Extract the [x, y] coordinate from the center of the cell holding the provided text.  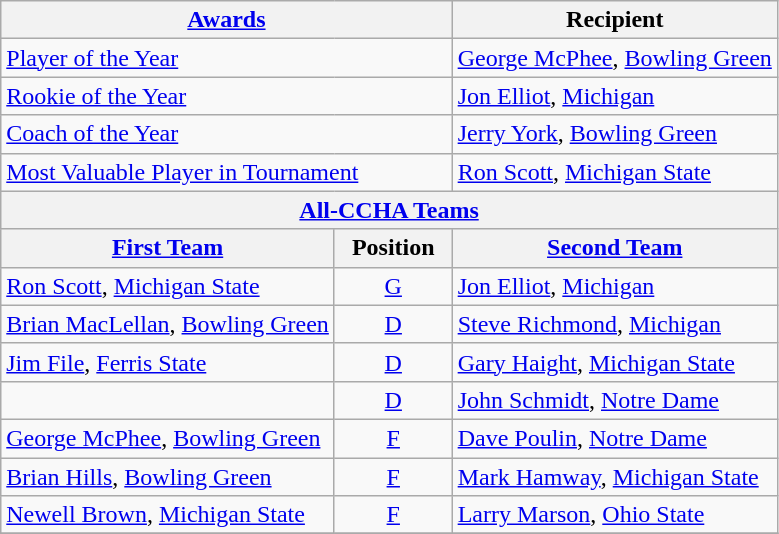
G [393, 286]
Recipient [614, 20]
Brian Hills, Bowling Green [168, 477]
Dave Poulin, Notre Dame [614, 438]
Player of the Year [226, 58]
First Team [168, 248]
Second Team [614, 248]
Newell Brown, Michigan State [168, 515]
Gary Haight, Michigan State [614, 362]
Coach of the Year [226, 134]
Position [393, 248]
Most Valuable Player in Tournament [226, 172]
Brian MacLellan, Bowling Green [168, 324]
Jim File, Ferris State [168, 362]
Rookie of the Year [226, 96]
Jerry York, Bowling Green [614, 134]
Mark Hamway, Michigan State [614, 477]
All-CCHA Teams [390, 210]
Awards [226, 20]
Larry Marson, Ohio State [614, 515]
Steve Richmond, Michigan [614, 324]
John Schmidt, Notre Dame [614, 400]
